Capture the cell that displays the provided text and extract its [x, y] central coordinate. 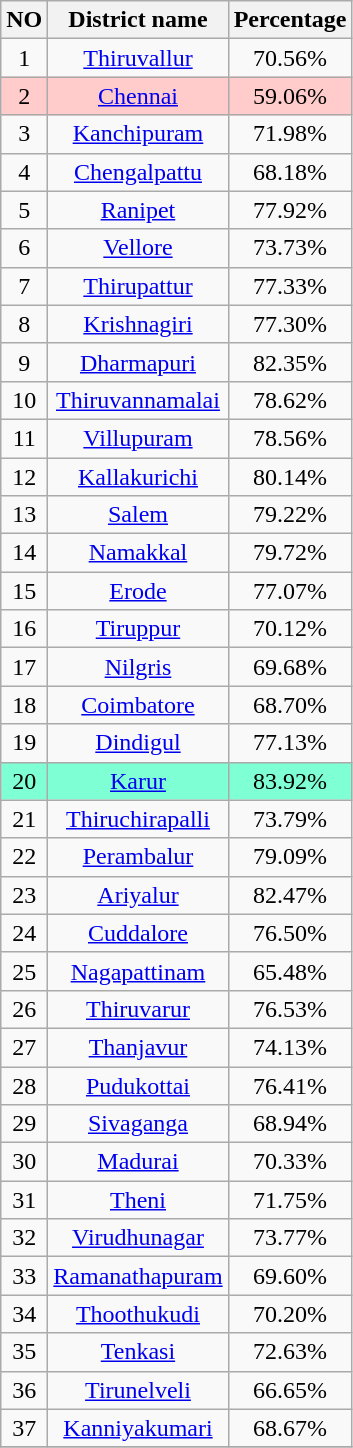
9 [24, 362]
19 [24, 743]
21 [24, 819]
22 [24, 857]
Cuddalore [138, 933]
14 [24, 553]
Ariyalur [138, 895]
Theni [138, 1200]
Thoothukudi [138, 1314]
36 [24, 1390]
77.92% [290, 210]
Krishnagiri [138, 324]
82.35% [290, 362]
31 [24, 1200]
79.09% [290, 857]
Erode [138, 591]
59.06% [290, 96]
Chennai [138, 96]
Thiruvallur [138, 58]
78.56% [290, 438]
Virudhunagar [138, 1238]
Vellore [138, 248]
82.47% [290, 895]
11 [24, 438]
65.48% [290, 971]
68.94% [290, 1124]
24 [24, 933]
Madurai [138, 1162]
79.72% [290, 553]
77.13% [290, 743]
25 [24, 971]
Ranipet [138, 210]
78.62% [290, 400]
Tirunelveli [138, 1390]
73.77% [290, 1238]
70.33% [290, 1162]
34 [24, 1314]
10 [24, 400]
35 [24, 1352]
Tenkasi [138, 1352]
15 [24, 591]
12 [24, 477]
18 [24, 705]
68.18% [290, 172]
Thiruvannamalai [138, 400]
76.41% [290, 1085]
Nagapattinam [138, 971]
Dindigul [138, 743]
13 [24, 515]
5 [24, 210]
73.79% [290, 819]
27 [24, 1047]
20 [24, 781]
1 [24, 58]
28 [24, 1085]
70.20% [290, 1314]
30 [24, 1162]
Kallakurichi [138, 477]
69.68% [290, 667]
Sivaganga [138, 1124]
Percentage [290, 20]
33 [24, 1276]
70.12% [290, 629]
7 [24, 286]
Kanniyakumari [138, 1428]
Kanchipuram [138, 134]
Thirupattur [138, 286]
71.75% [290, 1200]
Salem [138, 515]
70.56% [290, 58]
2 [24, 96]
3 [24, 134]
District name [138, 20]
Karur [138, 781]
Thiruvarur [138, 1009]
83.92% [290, 781]
Thanjavur [138, 1047]
Nilgris [138, 667]
Chengalpattu [138, 172]
76.53% [290, 1009]
Tiruppur [138, 629]
17 [24, 667]
80.14% [290, 477]
66.65% [290, 1390]
37 [24, 1428]
74.13% [290, 1047]
73.73% [290, 248]
Dharmapuri [138, 362]
72.63% [290, 1352]
Pudukottai [138, 1085]
4 [24, 172]
8 [24, 324]
79.22% [290, 515]
76.50% [290, 933]
Thiruchirapalli [138, 819]
71.98% [290, 134]
68.70% [290, 705]
26 [24, 1009]
77.33% [290, 286]
NO [24, 20]
77.07% [290, 591]
32 [24, 1238]
23 [24, 895]
77.30% [290, 324]
Perambalur [138, 857]
Ramanathapuram [138, 1276]
16 [24, 629]
29 [24, 1124]
69.60% [290, 1276]
Coimbatore [138, 705]
68.67% [290, 1428]
6 [24, 248]
Namakkal [138, 553]
Villupuram [138, 438]
